Capture the cell that displays the provided text and extract its (X, Y) central coordinate. 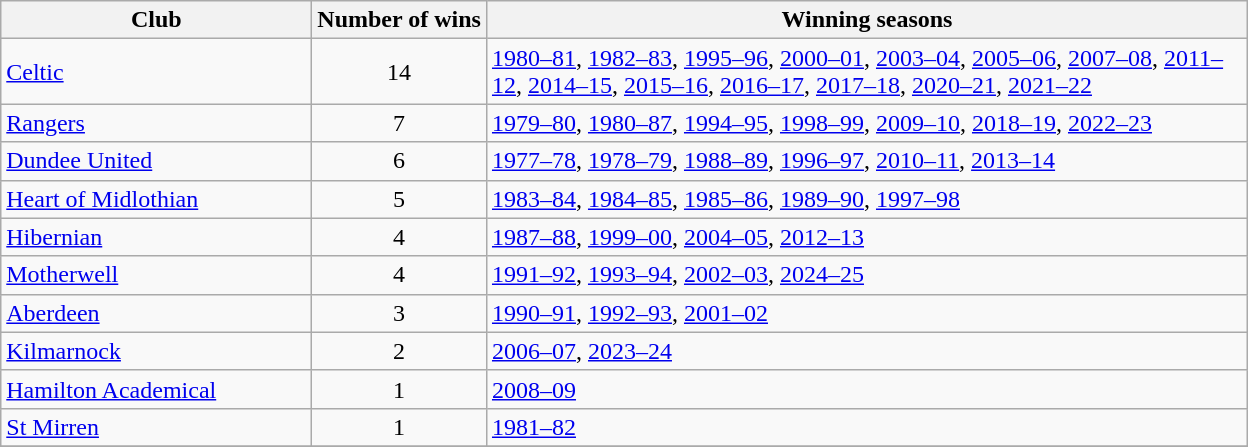
7 (400, 123)
Heart of Midlothian (156, 199)
2 (400, 351)
1987–88, 1999–00, 2004–05, 2012–13 (866, 237)
6 (400, 161)
Aberdeen (156, 313)
Rangers (156, 123)
Hamilton Academical (156, 389)
2006–07, 2023–24 (866, 351)
14 (400, 72)
Number of wins (400, 20)
St Mirren (156, 427)
Kilmarnock (156, 351)
Club (156, 20)
5 (400, 199)
Celtic (156, 72)
Winning seasons (866, 20)
1981–82 (866, 427)
2008–09 (866, 389)
3 (400, 313)
1983–84, 1984–85, 1985–86, 1989–90, 1997–98 (866, 199)
Dundee United (156, 161)
1990–91, 1992–93, 2001–02 (866, 313)
1979–80, 1980–87, 1994–95, 1998–99, 2009–10, 2018–19, 2022–23 (866, 123)
Hibernian (156, 237)
1977–78, 1978–79, 1988–89, 1996–97, 2010–11, 2013–14 (866, 161)
1980–81, 1982–83, 1995–96, 2000–01, 2003–04, 2005–06, 2007–08, 2011–12, 2014–15, 2015–16, 2016–17, 2017–18, 2020–21, 2021–22 (866, 72)
Motherwell (156, 275)
1991–92, 1993–94, 2002–03, 2024–25 (866, 275)
